Detect which cell encompasses the target text, then output its (X, Y) center coordinate. 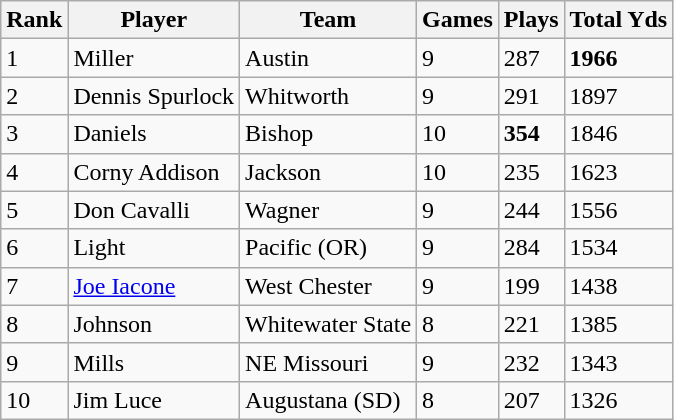
West Chester (328, 286)
199 (531, 286)
287 (531, 58)
Daniels (154, 134)
291 (531, 96)
Wagner (328, 210)
Jackson (328, 172)
207 (531, 400)
Plays (531, 20)
1343 (618, 362)
2 (34, 96)
244 (531, 210)
221 (531, 324)
Joe Iacone (154, 286)
Player (154, 20)
4 (34, 172)
1326 (618, 400)
232 (531, 362)
1966 (618, 58)
1438 (618, 286)
6 (34, 248)
Johnson (154, 324)
Whitworth (328, 96)
Corny Addison (154, 172)
5 (34, 210)
Augustana (SD) (328, 400)
1623 (618, 172)
Jim Luce (154, 400)
Don Cavalli (154, 210)
Dennis Spurlock (154, 96)
1846 (618, 134)
1556 (618, 210)
Total Yds (618, 20)
235 (531, 172)
354 (531, 134)
Team (328, 20)
Whitewater State (328, 324)
Games (458, 20)
1 (34, 58)
284 (531, 248)
Miller (154, 58)
NE Missouri (328, 362)
Light (154, 248)
3 (34, 134)
1897 (618, 96)
1534 (618, 248)
1385 (618, 324)
7 (34, 286)
Bishop (328, 134)
Austin (328, 58)
Rank (34, 20)
Mills (154, 362)
Pacific (OR) (328, 248)
